Detect which cell encompasses the target text, then output its (x, y) center coordinate. 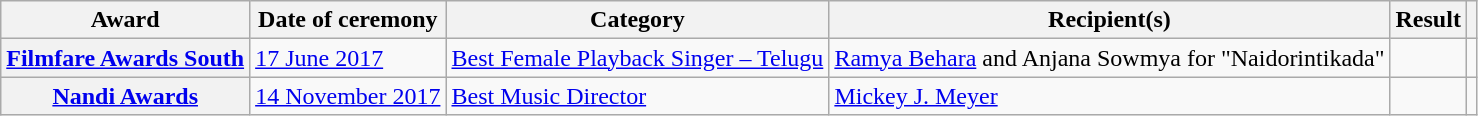
Best Music Director (638, 96)
Category (638, 20)
Nandi Awards (126, 96)
Filmfare Awards South (126, 58)
Result (1428, 20)
Ramya Behara and Anjana Sowmya for "Naidorintikada" (1110, 58)
Award (126, 20)
Best Female Playback Singer – Telugu (638, 58)
Mickey J. Meyer (1110, 96)
14 November 2017 (348, 96)
17 June 2017 (348, 58)
Recipient(s) (1110, 20)
Date of ceremony (348, 20)
